Pinpoint the cell where the given text exists, returning its (x, y) midpoint coordinate. 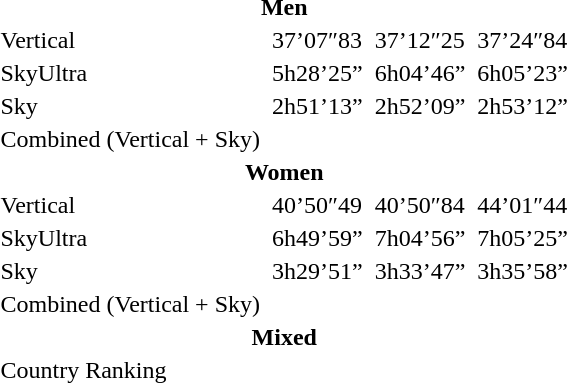
6h49’59” (317, 238)
5h28’25” (317, 73)
6h04’46” (420, 73)
2h52’09” (420, 106)
37’12″25 (420, 40)
40’50″49 (317, 205)
3h29’51” (317, 271)
7h04’56” (420, 238)
40’50″84 (420, 205)
3h33’47” (420, 271)
2h51’13” (317, 106)
37’07″83 (317, 40)
